Extract the (X, Y) coordinate from the center of the cell holding the provided text.  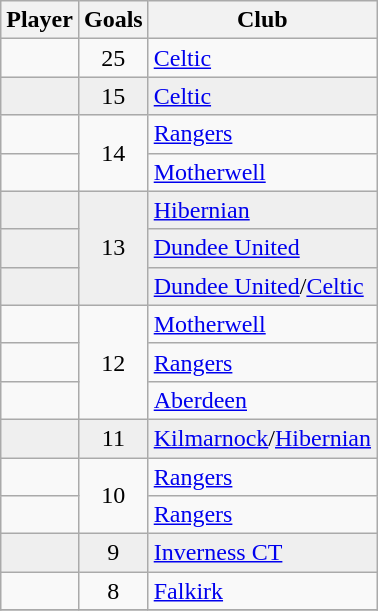
Dundee United/Celtic (262, 286)
9 (113, 553)
25 (113, 58)
13 (113, 248)
Club (262, 20)
15 (113, 96)
Kilmarnock/Hibernian (262, 438)
Aberdeen (262, 400)
8 (113, 591)
Goals (113, 20)
10 (113, 496)
14 (113, 153)
12 (113, 362)
Inverness CT (262, 553)
Dundee United (262, 248)
Falkirk (262, 591)
Hibernian (262, 210)
11 (113, 438)
Player (40, 20)
